Capture the cell that displays the provided text and extract its (x, y) central coordinate. 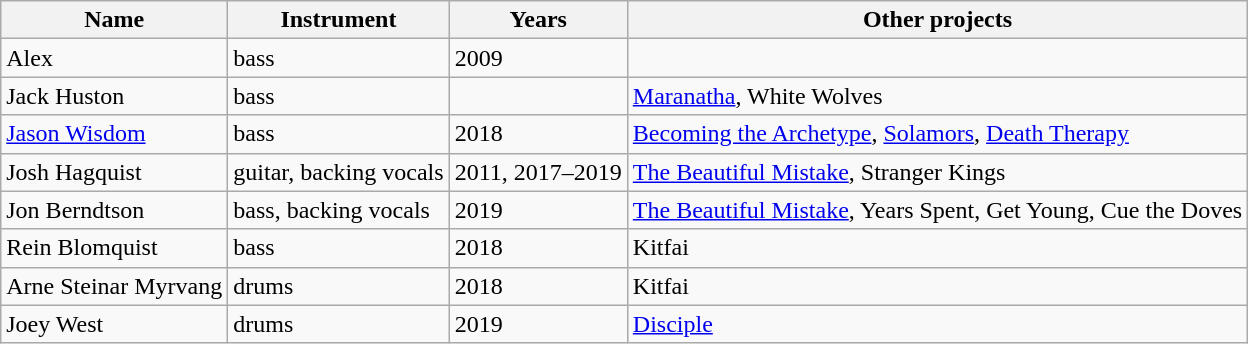
Joey West (114, 324)
Rein Blomquist (114, 248)
Becoming the Archetype, Solamors, Death Therapy (937, 134)
The Beautiful Mistake, Years Spent, Get Young, Cue the Doves (937, 210)
Instrument (338, 20)
The Beautiful Mistake, Stranger Kings (937, 172)
Maranatha, White Wolves (937, 96)
Josh Hagquist (114, 172)
Jack Huston (114, 96)
2011, 2017–2019 (538, 172)
Years (538, 20)
Name (114, 20)
Jon Berndtson (114, 210)
bass, backing vocals (338, 210)
Other projects (937, 20)
2009 (538, 58)
Disciple (937, 324)
Arne Steinar Myrvang (114, 286)
Alex (114, 58)
Jason Wisdom (114, 134)
guitar, backing vocals (338, 172)
